Identify which cell holds the provided text, then report its (x, y) central coordinate. 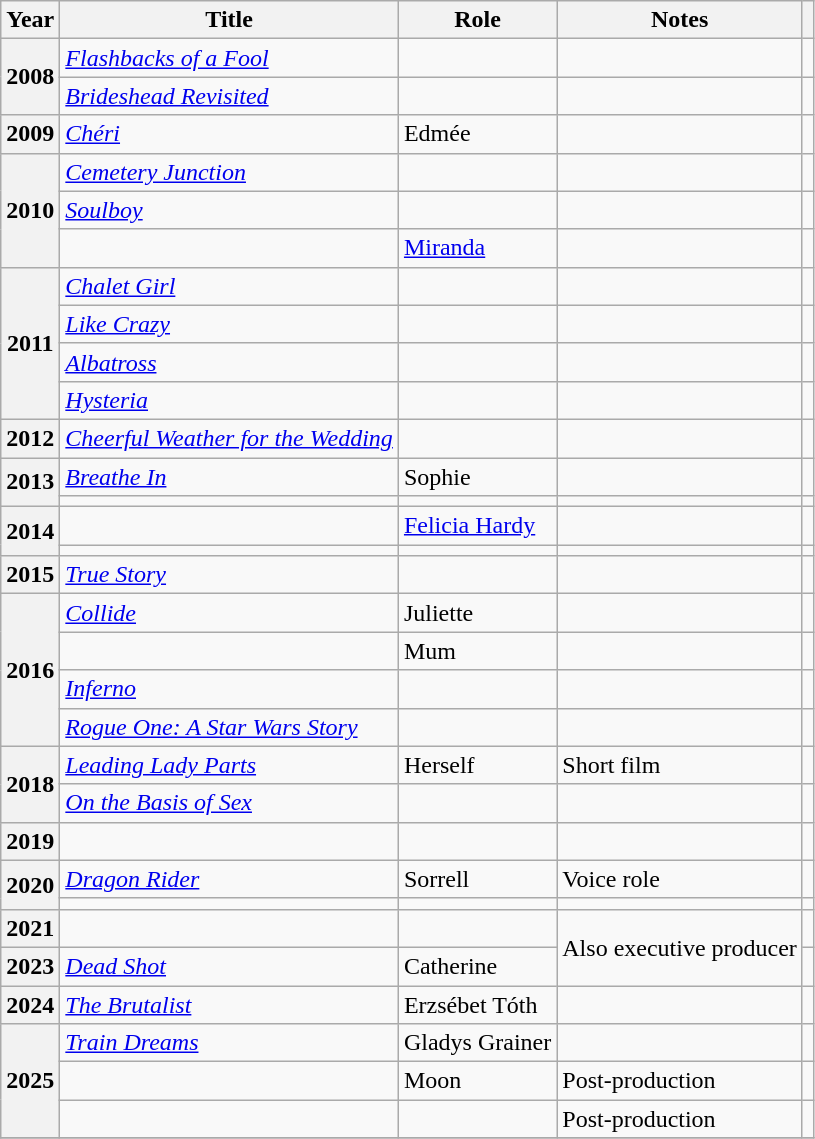
2012 (30, 438)
Short film (680, 765)
2011 (30, 343)
The Brutalist (230, 1005)
2023 (30, 966)
Felicia Hardy (477, 526)
Rogue One: A Star Wars Story (230, 727)
Chéri (230, 134)
Erzsébet Tóth (477, 1005)
Dragon Rider (230, 879)
Leading Lady Parts (230, 765)
2021 (30, 928)
2009 (30, 134)
Cheerful Weather for the Wedding (230, 438)
Herself (477, 765)
Breathe In (230, 477)
Chalet Girl (230, 286)
True Story (230, 575)
Flashbacks of a Fool (230, 58)
Gladys Grainer (477, 1043)
2008 (30, 77)
Voice role (680, 879)
Hysteria (230, 400)
Role (477, 20)
2019 (30, 841)
2015 (30, 575)
Moon (477, 1081)
Catherine (477, 966)
2018 (30, 784)
On the Basis of Sex (230, 803)
2025 (30, 1081)
2024 (30, 1005)
Juliette (477, 613)
Also executive producer (680, 947)
Dead Shot (230, 966)
Train Dreams (230, 1043)
Soulboy (230, 210)
Brideshead Revisited (230, 96)
Sorrell (477, 879)
Albatross (230, 362)
Collide (230, 613)
Like Crazy (230, 324)
Sophie (477, 477)
2010 (30, 210)
Notes (680, 20)
Title (230, 20)
Miranda (477, 248)
2014 (30, 532)
Year (30, 20)
Inferno (230, 689)
Cemetery Junction (230, 172)
2013 (30, 482)
Mum (477, 651)
2016 (30, 670)
Edmée (477, 134)
2020 (30, 884)
